Return (X, Y) of the center of cell containing provided text 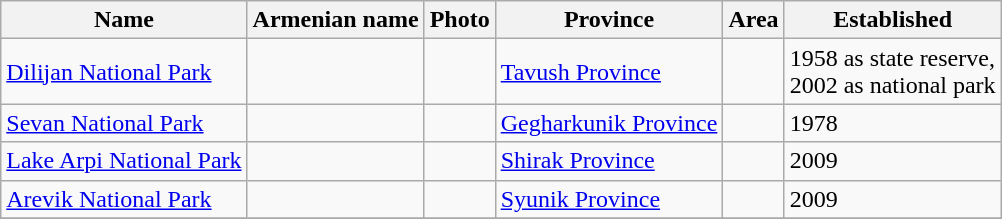
Syunik Province (609, 199)
Tavush Province (609, 72)
Armenian name (336, 20)
Gegharkunik Province (609, 123)
1958 as state reserve,2002 as national park (892, 72)
Lake Arpi National Park (124, 161)
Name (124, 20)
Photo (460, 20)
Area (754, 20)
Arevik National Park (124, 199)
Sevan National Park (124, 123)
1978 (892, 123)
Dilijan National Park (124, 72)
Shirak Province (609, 161)
Established (892, 20)
Province (609, 20)
